Identify which cell holds the provided text, then report its [x, y] central coordinate. 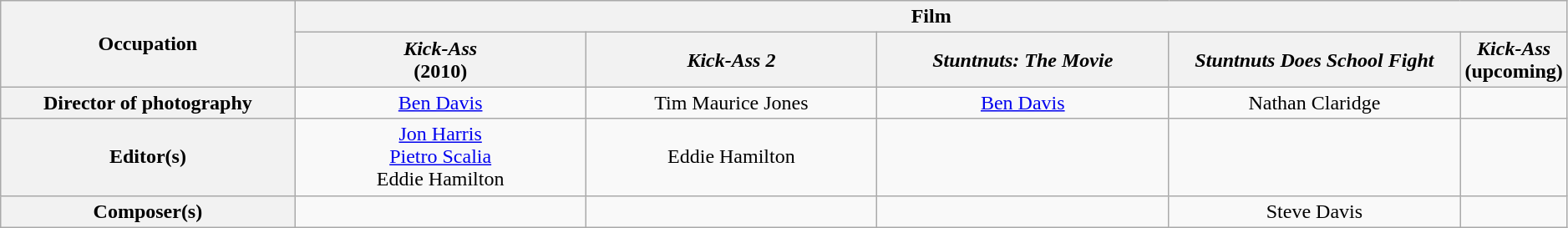
Stuntnuts Does School Fight [1315, 60]
Steve Davis [1315, 211]
Nathan Claridge [1315, 103]
Jon Harris Pietro Scalia Eddie Hamilton [440, 157]
Editor(s) [148, 157]
Kick-Ass (upcoming) [1514, 60]
Tim Maurice Jones [731, 103]
Kick-Ass 2 [731, 60]
Kick-Ass (2010) [440, 60]
Eddie Hamilton [731, 157]
Occupation [148, 43]
Composer(s) [148, 211]
Director of photography [148, 103]
Film [931, 17]
Stuntnuts: The Movie [1023, 60]
